Scan for the cell matching the given text and deliver its (X, Y) coordinate at center. 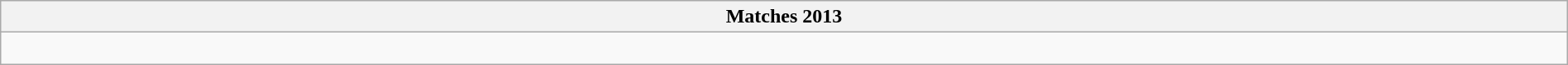
Matches 2013 (784, 17)
